Return (X, Y) of the center of cell containing provided text 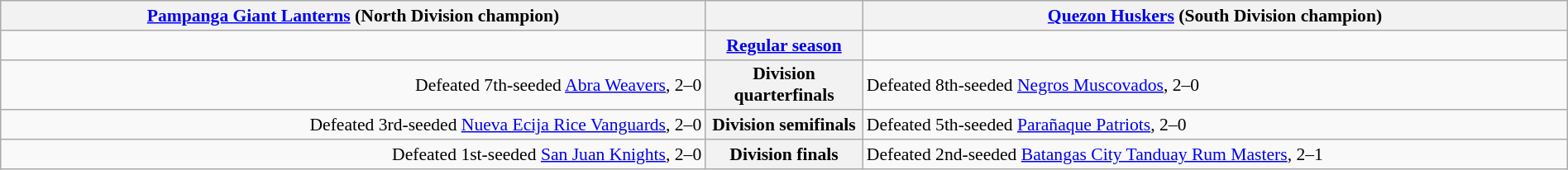
Regular season (784, 45)
Quezon Huskers (South Division champion) (1216, 16)
Division semifinals (784, 125)
Defeated 7th-seeded Abra Weavers, 2–0 (354, 84)
Pampanga Giant Lanterns (North Division champion) (354, 16)
Division finals (784, 154)
Defeated 8th-seeded Negros Muscovados, 2–0 (1216, 84)
Defeated 3rd-seeded Nueva Ecija Rice Vanguards, 2–0 (354, 125)
Defeated 2nd-seeded Batangas City Tanduay Rum Masters, 2–1 (1216, 154)
Defeated 5th-seeded Parañaque Patriots, 2–0 (1216, 125)
Division quarterfinals (784, 84)
Defeated 1st-seeded San Juan Knights, 2–0 (354, 154)
